Pinpoint the cell where the given text exists, returning its [x, y] midpoint coordinate. 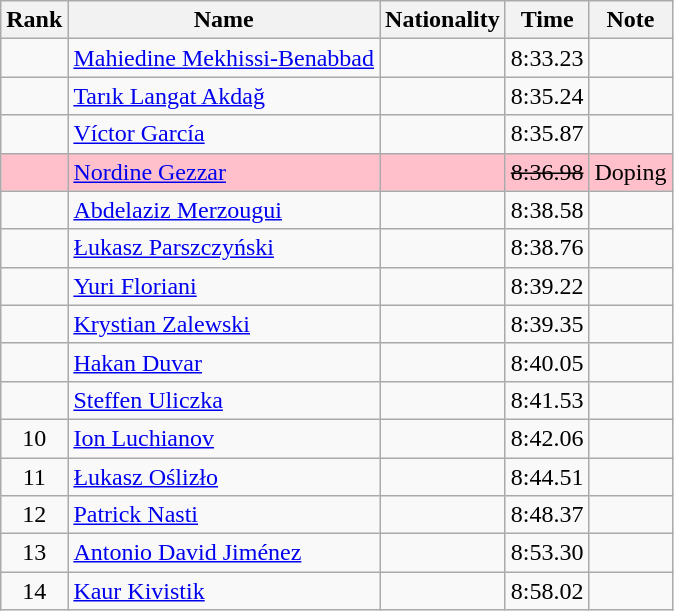
Yuri Floriani [224, 286]
Rank [34, 20]
8:38.76 [547, 248]
Ion Luchianov [224, 438]
8:35.24 [547, 96]
Tarık Langat Akdağ [224, 96]
8:42.06 [547, 438]
12 [34, 515]
8:36.98 [547, 172]
Nordine Gezzar [224, 172]
Kaur Kivistik [224, 591]
Łukasz Parszczyński [224, 248]
8:58.02 [547, 591]
10 [34, 438]
Hakan Duvar [224, 362]
Víctor García [224, 134]
Note [630, 20]
8:38.58 [547, 210]
13 [34, 553]
8:39.35 [547, 324]
Abdelaziz Merzougui [224, 210]
Patrick Nasti [224, 515]
8:39.22 [547, 286]
Time [547, 20]
Łukasz Oślizło [224, 477]
8:44.51 [547, 477]
8:33.23 [547, 58]
8:53.30 [547, 553]
Nationality [443, 20]
Name [224, 20]
8:48.37 [547, 515]
8:35.87 [547, 134]
8:40.05 [547, 362]
Krystian Zalewski [224, 324]
Antonio David Jiménez [224, 553]
Steffen Uliczka [224, 400]
14 [34, 591]
Doping [630, 172]
11 [34, 477]
Mahiedine Mekhissi-Benabbad [224, 58]
8:41.53 [547, 400]
